Find where the given text appears and provide that cell's center as (x, y) coordinate. 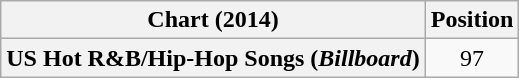
Position (472, 20)
Chart (2014) (213, 20)
97 (472, 58)
US Hot R&B/Hip-Hop Songs (Billboard) (213, 58)
